Output the [x, y] coordinate of the center of the cell containing the given text.  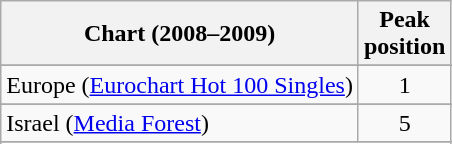
Chart (2008–2009) [180, 34]
5 [404, 123]
Peakposition [404, 34]
Israel (Media Forest) [180, 123]
1 [404, 85]
Europe (Eurochart Hot 100 Singles) [180, 85]
